Provide the (X, Y) coordinate of the cell's center where the given text is located.  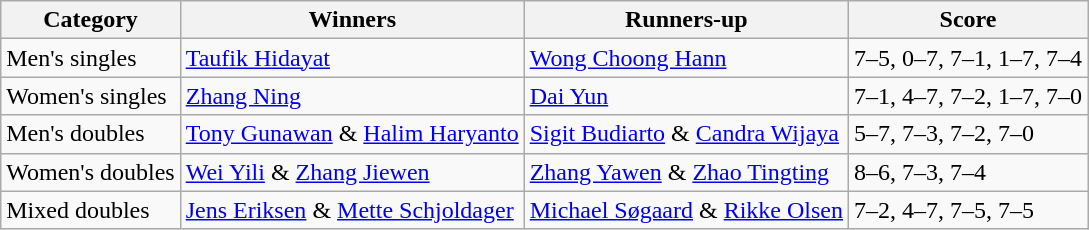
Wei Yili & Zhang Jiewen (352, 172)
Men's doubles (90, 134)
Men's singles (90, 58)
7–2, 4–7, 7–5, 7–5 (968, 210)
Jens Eriksen & Mette Schjoldager (352, 210)
Tony Gunawan & Halim Haryanto (352, 134)
Women's singles (90, 96)
7–5, 0–7, 7–1, 1–7, 7–4 (968, 58)
Wong Choong Hann (686, 58)
Zhang Ning (352, 96)
Zhang Yawen & Zhao Tingting (686, 172)
Mixed doubles (90, 210)
Sigit Budiarto & Candra Wijaya (686, 134)
Winners (352, 20)
Runners-up (686, 20)
Michael Søgaard & Rikke Olsen (686, 210)
7–1, 4–7, 7–2, 1–7, 7–0 (968, 96)
5–7, 7–3, 7–2, 7–0 (968, 134)
Dai Yun (686, 96)
8–6, 7–3, 7–4 (968, 172)
Taufik Hidayat (352, 58)
Category (90, 20)
Women's doubles (90, 172)
Score (968, 20)
